Determine the (x, y) coordinate at the center of the cell enclosing the given text.  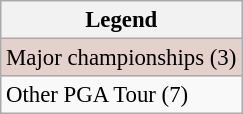
Other PGA Tour (7) (122, 95)
Legend (122, 20)
Major championships (3) (122, 58)
